Return (x, y) of the center of cell containing provided text 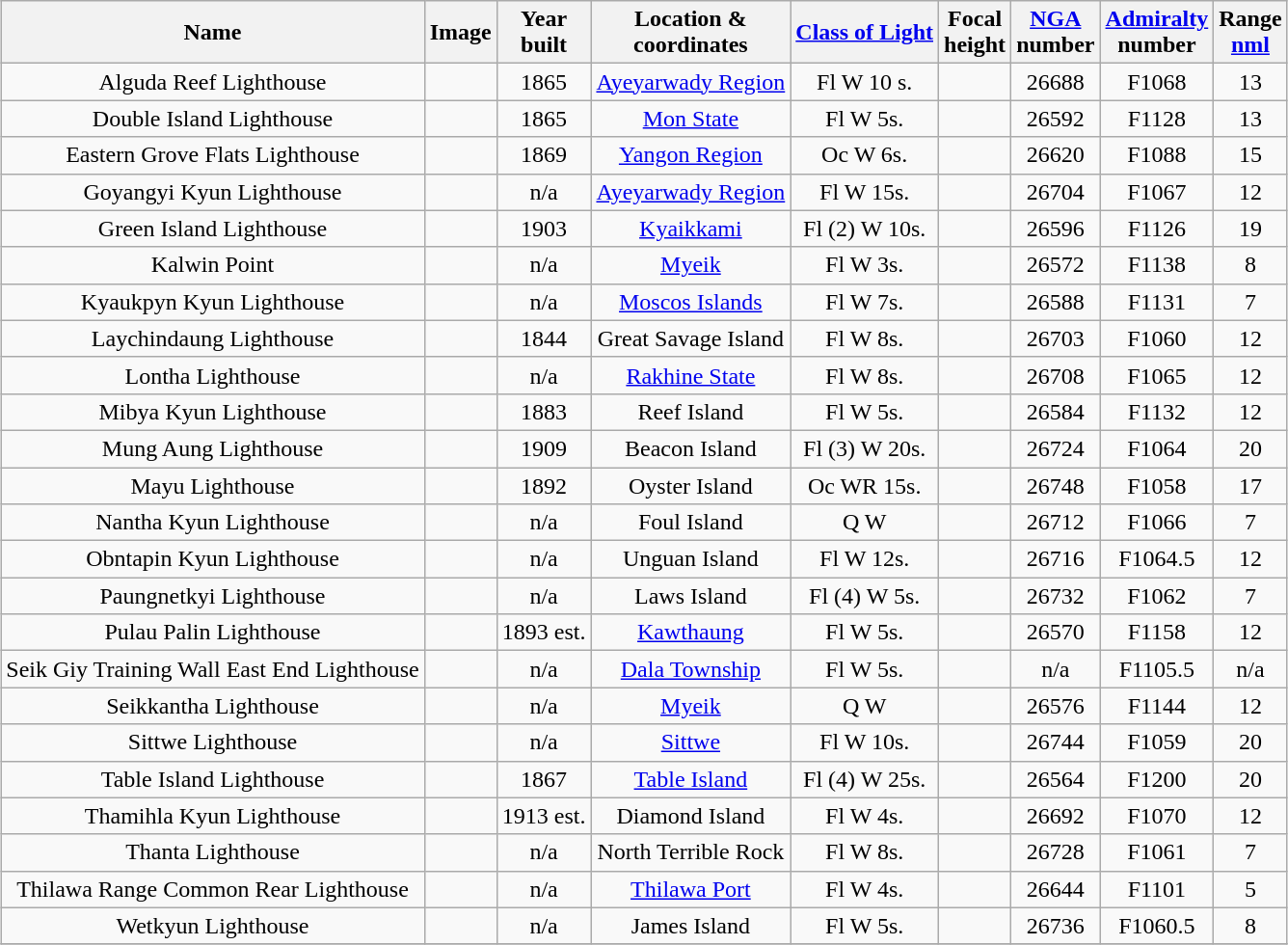
Table Island Lighthouse (212, 779)
F1065 (1157, 375)
Fl W 3s. (865, 265)
F1068 (1157, 82)
Fl W 10s. (865, 742)
NGAnumber (1056, 33)
1903 (544, 229)
F1061 (1157, 852)
Kyaikkami (690, 229)
Wetkyun Lighthouse (212, 926)
Laychindaung Lighthouse (212, 338)
Class of Light (865, 33)
26736 (1056, 926)
26744 (1056, 742)
North Terrible Rock (690, 852)
Thilawa Range Common Rear Lighthouse (212, 889)
1869 (544, 155)
F1059 (1157, 742)
Moscos Islands (690, 302)
Goyangyi Kyun Lighthouse (212, 192)
Oc WR 15s. (865, 485)
Great Savage Island (690, 338)
F1138 (1157, 265)
F1058 (1157, 485)
F1060.5 (1157, 926)
Paungnetkyi Lighthouse (212, 596)
1913 est. (544, 816)
26644 (1056, 889)
26570 (1056, 633)
Seikkantha Lighthouse (212, 706)
Diamond Island (690, 816)
F1105.5 (1157, 669)
Laws Island (690, 596)
F1064 (1157, 448)
Admiraltynumber (1157, 33)
Beacon Island (690, 448)
F1062 (1157, 596)
Sittwe Lighthouse (212, 742)
26564 (1056, 779)
Rangenml (1250, 33)
F1067 (1157, 192)
26732 (1056, 596)
Kawthaung (690, 633)
26704 (1056, 192)
Oc W 6s. (865, 155)
Foul Island (690, 523)
F1101 (1157, 889)
1867 (544, 779)
Focalheight (976, 33)
1892 (544, 485)
Mayu Lighthouse (212, 485)
F1158 (1157, 633)
26703 (1056, 338)
Location & coordinates (690, 33)
Yangon Region (690, 155)
Fl W 12s. (865, 559)
Table Island (690, 779)
26748 (1056, 485)
1844 (544, 338)
Dala Township (690, 669)
Fl W 10 s. (865, 82)
Oyster Island (690, 485)
26576 (1056, 706)
F1144 (1157, 706)
Name (212, 33)
Obntapin Kyun Lighthouse (212, 559)
Lontha Lighthouse (212, 375)
Seik Giy Training Wall East End Lighthouse (212, 669)
F1132 (1157, 412)
Pulau Palin Lighthouse (212, 633)
Thanta Lighthouse (212, 852)
F1066 (1157, 523)
Double Island Lighthouse (212, 119)
Fl W 7s. (865, 302)
F1070 (1157, 816)
26620 (1056, 155)
Kalwin Point (212, 265)
Unguan Island (690, 559)
Fl W 15s. (865, 192)
1893 est. (544, 633)
F1064.5 (1157, 559)
F1088 (1157, 155)
Thilawa Port (690, 889)
Fl (2) W 10s. (865, 229)
F1126 (1157, 229)
Mon State (690, 119)
26592 (1056, 119)
Yearbuilt (544, 33)
F1131 (1157, 302)
26724 (1056, 448)
Green Island Lighthouse (212, 229)
26712 (1056, 523)
5 (1250, 889)
1883 (544, 412)
1909 (544, 448)
26728 (1056, 852)
26688 (1056, 82)
19 (1250, 229)
Image (461, 33)
Sittwe (690, 742)
F1060 (1157, 338)
James Island (690, 926)
26572 (1056, 265)
Thamihla Kyun Lighthouse (212, 816)
Mung Aung Lighthouse (212, 448)
26692 (1056, 816)
Nantha Kyun Lighthouse (212, 523)
15 (1250, 155)
Kyaukpyn Kyun Lighthouse (212, 302)
Alguda Reef Lighthouse (212, 82)
26596 (1056, 229)
Eastern Grove Flats Lighthouse (212, 155)
F1128 (1157, 119)
26584 (1056, 412)
Rakhine State (690, 375)
F1200 (1157, 779)
Reef Island (690, 412)
Fl (3) W 20s. (865, 448)
17 (1250, 485)
26708 (1056, 375)
Fl (4) W 25s. (865, 779)
Fl (4) W 5s. (865, 596)
26588 (1056, 302)
Mibya Kyun Lighthouse (212, 412)
26716 (1056, 559)
